Identify which cell holds the provided text, then report its (X, Y) central coordinate. 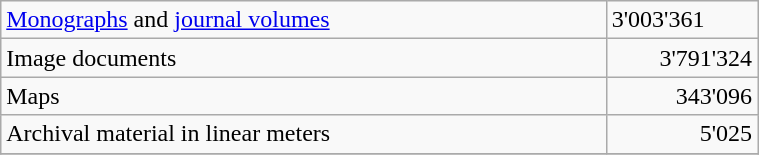
Image documents (304, 58)
5'025 (682, 134)
343'096 (682, 96)
Archival material in linear meters (304, 134)
Maps (304, 96)
3'003'361 (682, 20)
3'791'324 (682, 58)
Monographs and journal volumes (304, 20)
